Output the [X, Y] coordinate of the center of the cell containing the given text.  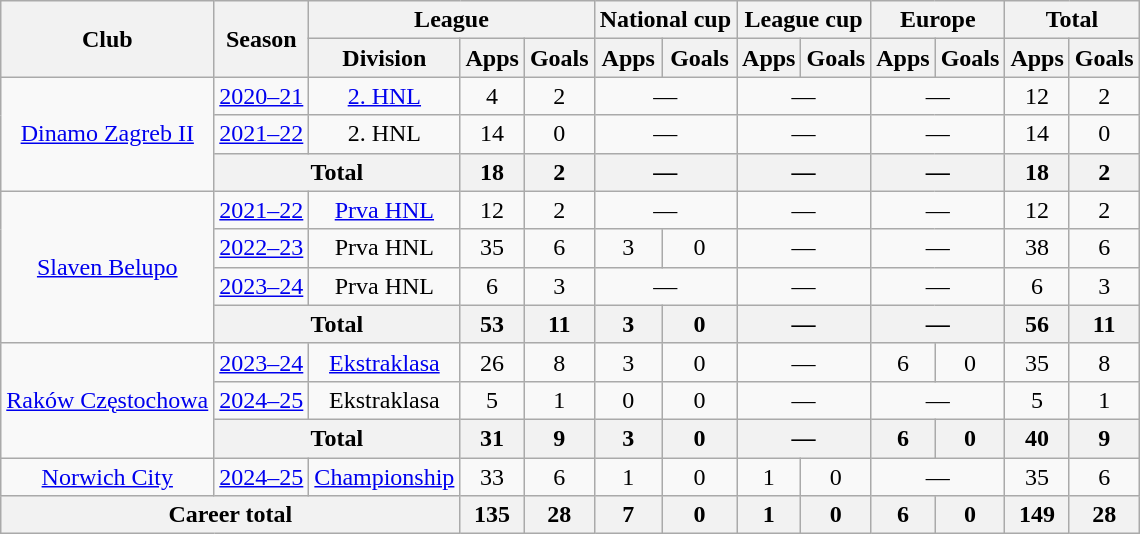
Career total [230, 515]
Division [384, 58]
Season [262, 39]
League cup [804, 20]
53 [492, 324]
Dinamo Zagreb II [108, 134]
National cup [665, 20]
26 [492, 362]
135 [492, 515]
League [452, 20]
31 [492, 438]
Europe [938, 20]
4 [492, 96]
149 [1037, 515]
40 [1037, 438]
2020–21 [262, 96]
Championship [384, 477]
Club [108, 39]
2022–23 [262, 248]
33 [492, 477]
Raków Częstochowa [108, 400]
7 [628, 515]
Slaven Belupo [108, 267]
38 [1037, 248]
Norwich City [108, 477]
56 [1037, 324]
